From the cell containing the given text, extract its center point as (X, Y) coordinate. 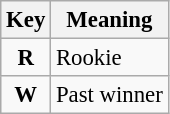
Rookie (110, 58)
Meaning (110, 20)
Past winner (110, 95)
R (26, 58)
Key (26, 20)
W (26, 95)
